Return (x, y) of the center of cell containing provided text 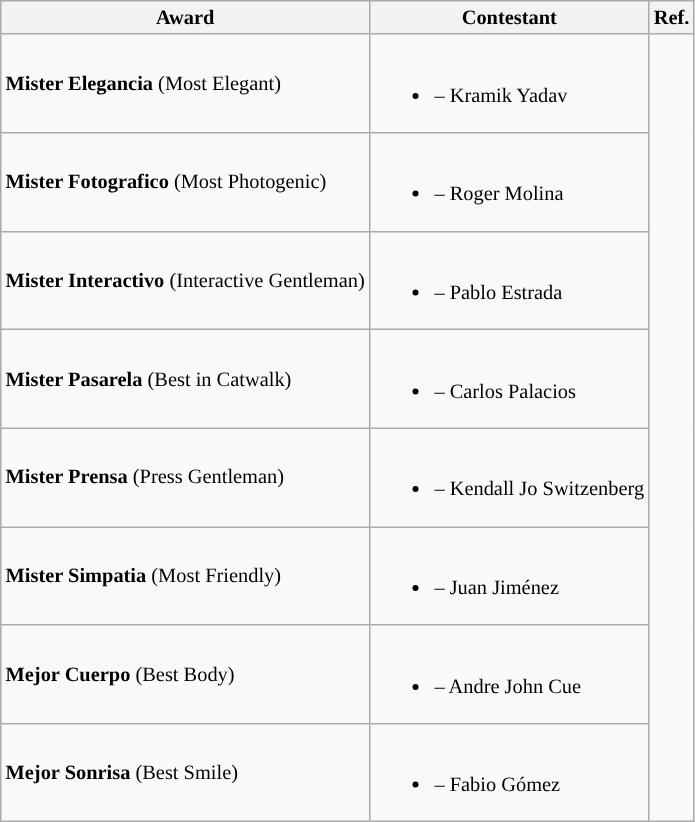
Mister Elegancia (Most Elegant) (186, 83)
Mister Simpatia (Most Friendly) (186, 575)
Mejor Sonrisa (Best Smile) (186, 772)
– Kramik Yadav (510, 83)
Award (186, 17)
Mejor Cuerpo (Best Body) (186, 674)
Contestant (510, 17)
Mister Pasarela (Best in Catwalk) (186, 378)
Ref. (672, 17)
– Roger Molina (510, 181)
– Carlos Palacios (510, 378)
– Fabio Gómez (510, 772)
– Juan Jiménez (510, 575)
Mister Prensa (Press Gentleman) (186, 477)
Mister Interactivo (Interactive Gentleman) (186, 280)
– Andre John Cue (510, 674)
Mister Fotografico (Most Photogenic) (186, 181)
– Pablo Estrada (510, 280)
– Kendall Jo Switzenberg (510, 477)
